Capture the cell that displays the provided text and extract its (x, y) central coordinate. 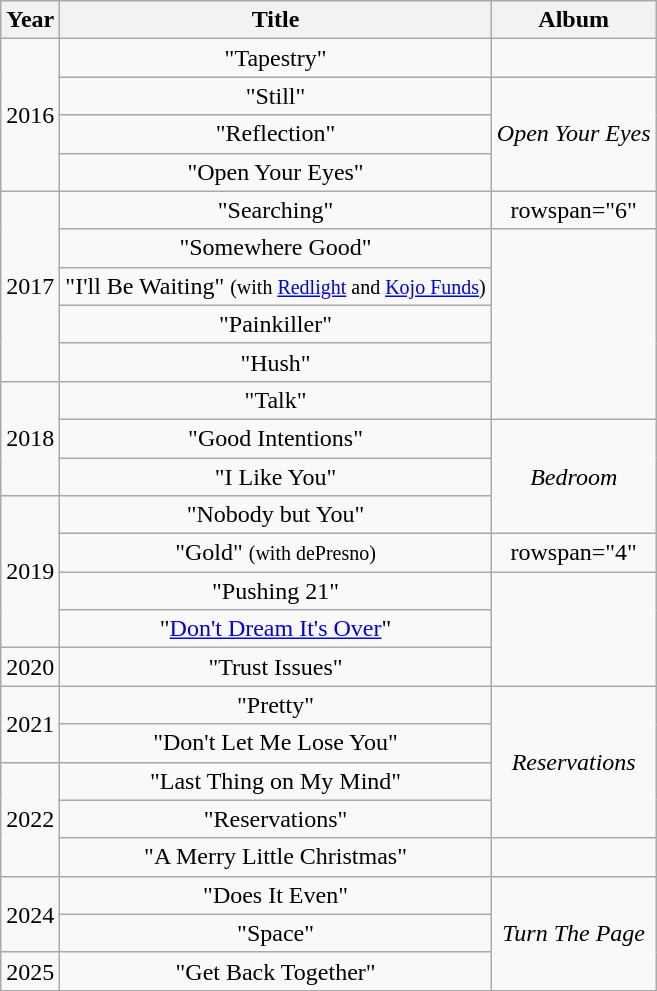
"Painkiller" (276, 324)
"I'll Be Waiting" (with Redlight and Kojo Funds) (276, 286)
"Hush" (276, 362)
2025 (30, 971)
Reservations (574, 762)
"Don't Dream It's Over" (276, 629)
2018 (30, 438)
Open Your Eyes (574, 134)
"Space" (276, 933)
2016 (30, 115)
Album (574, 20)
Turn The Page (574, 933)
Title (276, 20)
"Reflection" (276, 134)
rowspan="6" (574, 210)
"Tapestry" (276, 58)
2024 (30, 914)
"Trust Issues" (276, 667)
Year (30, 20)
"Talk" (276, 400)
"Still" (276, 96)
"Somewhere Good" (276, 248)
"Does It Even" (276, 895)
"Last Thing on My Mind" (276, 781)
"Gold" (with dePresno) (276, 553)
"Good Intentions" (276, 438)
2022 (30, 819)
"Pushing 21" (276, 591)
"Reservations" (276, 819)
2020 (30, 667)
Bedroom (574, 476)
"Don't Let Me Lose You" (276, 743)
"Get Back Together" (276, 971)
2017 (30, 286)
2021 (30, 724)
"Nobody but You" (276, 515)
"Searching" (276, 210)
"A Merry Little Christmas" (276, 857)
"Open Your Eyes" (276, 172)
2019 (30, 572)
"Pretty" (276, 705)
"I Like You" (276, 477)
rowspan="4" (574, 553)
